For the text-containing cell, return its midpoint in [x, y] coordinate format. 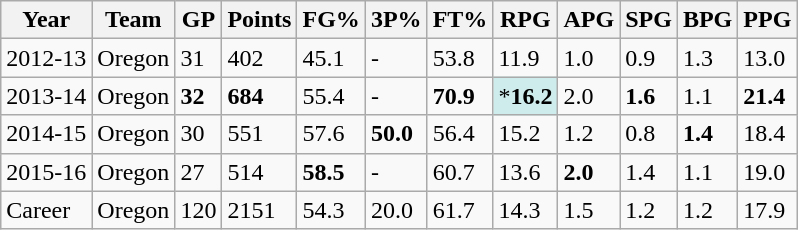
551 [260, 134]
FG% [331, 20]
45.1 [331, 58]
SPG [649, 20]
32 [198, 96]
14.3 [526, 210]
58.5 [331, 172]
0.9 [649, 58]
21.4 [768, 96]
53.8 [460, 58]
120 [198, 210]
514 [260, 172]
Year [46, 20]
11.9 [526, 58]
3P% [396, 20]
19.0 [768, 172]
2015-16 [46, 172]
50.0 [396, 134]
18.4 [768, 134]
61.7 [460, 210]
1.0 [589, 58]
Team [134, 20]
27 [198, 172]
55.4 [331, 96]
30 [198, 134]
GP [198, 20]
70.9 [460, 96]
FT% [460, 20]
54.3 [331, 210]
15.2 [526, 134]
BPG [707, 20]
684 [260, 96]
1.6 [649, 96]
13.0 [768, 58]
17.9 [768, 210]
1.3 [707, 58]
402 [260, 58]
60.7 [460, 172]
RPG [526, 20]
2014-15 [46, 134]
2012-13 [46, 58]
Career [46, 210]
13.6 [526, 172]
APG [589, 20]
*16.2 [526, 96]
31 [198, 58]
2013-14 [46, 96]
PPG [768, 20]
20.0 [396, 210]
57.6 [331, 134]
56.4 [460, 134]
0.8 [649, 134]
1.5 [589, 210]
2151 [260, 210]
Points [260, 20]
